Output the (x, y) coordinate of the center of the cell containing the given text.  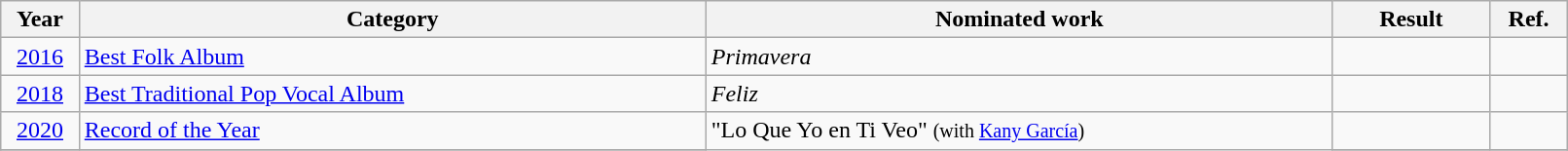
Result (1411, 19)
Year (40, 19)
Category (392, 19)
Feliz (1019, 94)
Record of the Year (392, 131)
2020 (40, 131)
Best Folk Album (392, 57)
2018 (40, 94)
Nominated work (1019, 19)
Primavera (1019, 57)
Ref. (1528, 19)
"Lo Que Yo en Ti Veo" (with Kany García) (1019, 131)
Best Traditional Pop Vocal Album (392, 94)
2016 (40, 57)
